Provide the [x, y] coordinate of the cell's center where the given text is located.  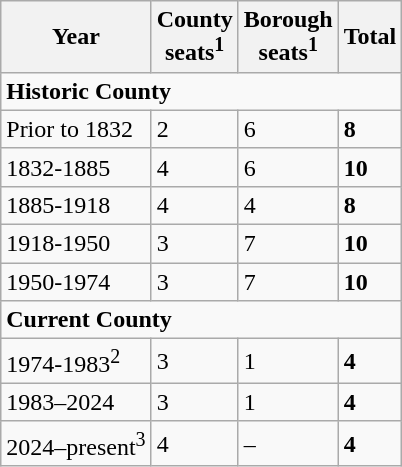
Historic County [202, 91]
– [288, 444]
Current County [202, 320]
Year [76, 37]
1983–2024 [76, 402]
1974-19832 [76, 362]
2 [194, 129]
Total [370, 37]
1950-1974 [76, 282]
1918-1950 [76, 244]
1885-1918 [76, 205]
2024–present3 [76, 444]
1832-1885 [76, 167]
Boroughseats1 [288, 37]
Prior to 1832 [76, 129]
Countyseats1 [194, 37]
